Search for the cell housing the specified text and yield its [x, y] center coordinate. 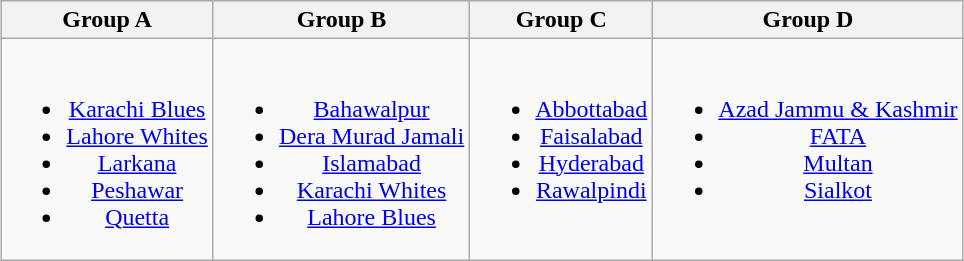
Group C [562, 20]
Group D [808, 20]
BahawalpurDera Murad JamaliIslamabadKarachi WhitesLahore Blues [341, 150]
AbbottabadFaisalabadHyderabadRawalpindi [562, 150]
Azad Jammu & KashmirFATAMultanSialkot [808, 150]
Group B [341, 20]
Karachi BluesLahore WhitesLarkanaPeshawarQuetta [108, 150]
Group A [108, 20]
